Capture the cell that displays the provided text and extract its [x, y] central coordinate. 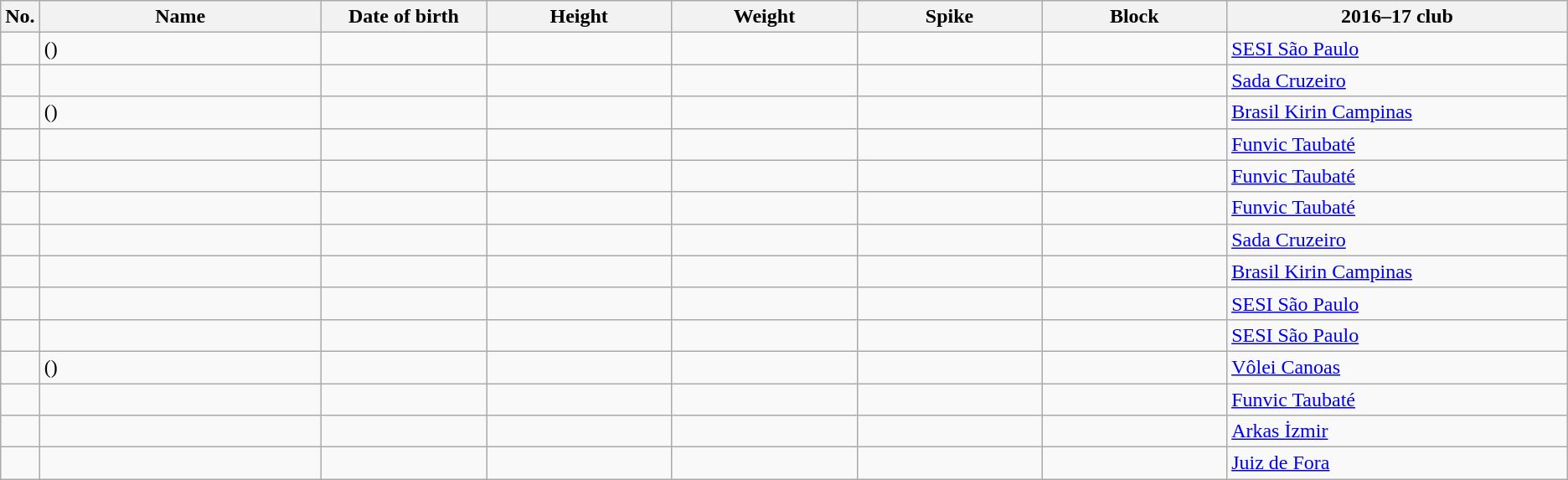
2016–17 club [1397, 17]
Block [1134, 17]
Name [180, 17]
Height [580, 17]
Vôlei Canoas [1397, 367]
Juiz de Fora [1397, 463]
Weight [764, 17]
No. [20, 17]
Date of birth [404, 17]
Spike [950, 17]
Arkas İzmir [1397, 431]
